Detect which cell encompasses the target text, then output its (X, Y) center coordinate. 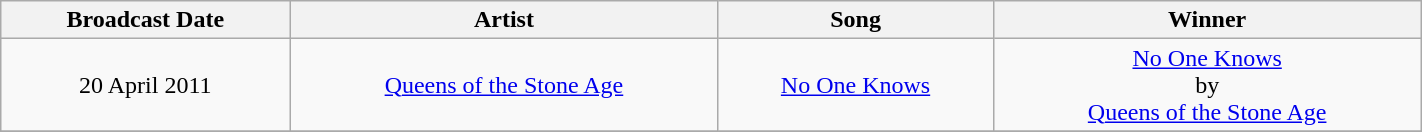
Broadcast Date (146, 20)
Song (856, 20)
Queens of the Stone Age (504, 85)
No One KnowsbyQueens of the Stone Age (1207, 85)
No One Knows (856, 85)
Winner (1207, 20)
Artist (504, 20)
20 April 2011 (146, 85)
